Provide the [x, y] coordinate of the cell's center where the given text is located.  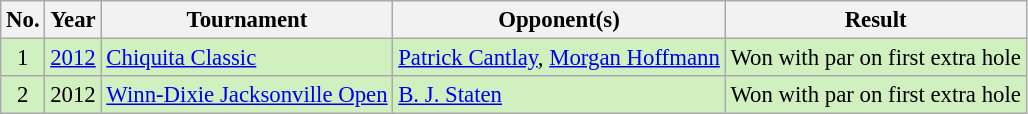
Chiquita Classic [247, 58]
No. [23, 20]
Year [73, 20]
2 [23, 95]
Tournament [247, 20]
1 [23, 58]
Winn-Dixie Jacksonville Open [247, 95]
B. J. Staten [559, 95]
Patrick Cantlay, Morgan Hoffmann [559, 58]
Result [876, 20]
Opponent(s) [559, 20]
